Return the [X, Y] coordinate for the center point of the cell that contains the specified text.  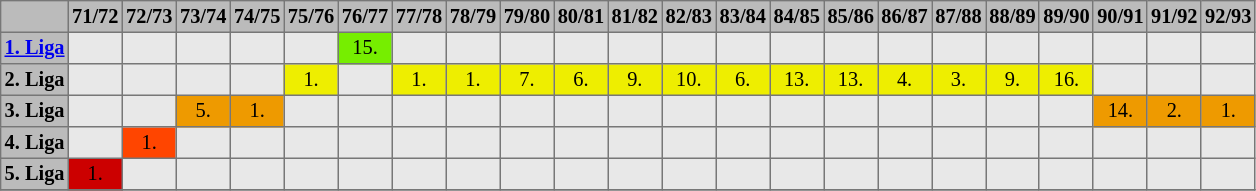
15. [365, 48]
88/89 [1013, 17]
78/79 [473, 17]
4. [905, 80]
84/85 [797, 17]
85/86 [851, 17]
7. [527, 80]
2. Liga [35, 80]
81/82 [635, 17]
1. Liga [35, 48]
3. [959, 80]
77/78 [419, 17]
2. [1174, 111]
90/91 [1120, 17]
87/88 [959, 17]
72/73 [149, 17]
16. [1066, 80]
10. [689, 80]
5. Liga [35, 174]
75/76 [311, 17]
4. Liga [35, 143]
3. Liga [35, 111]
74/75 [257, 17]
71/72 [95, 17]
92/93 [1228, 17]
14. [1120, 111]
80/81 [581, 17]
76/77 [365, 17]
5. [203, 111]
83/84 [743, 17]
79/80 [527, 17]
91/92 [1174, 17]
82/83 [689, 17]
86/87 [905, 17]
73/74 [203, 17]
89/90 [1066, 17]
